Find where the given text appears and provide that cell's center as [x, y] coordinate. 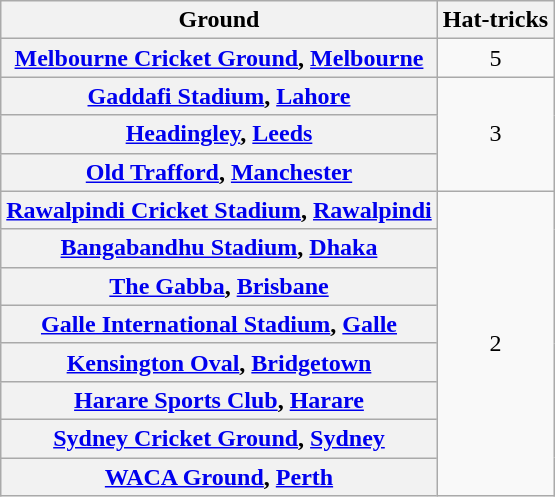
Harare Sports Club, Harare [219, 400]
3 [495, 134]
Rawalpindi Cricket Stadium, Rawalpindi [219, 210]
Bangabandhu Stadium, Dhaka [219, 248]
Old Trafford, Manchester [219, 172]
Sydney Cricket Ground, Sydney [219, 438]
WACA Ground, Perth [219, 477]
5 [495, 58]
The Gabba, Brisbane [219, 286]
Galle International Stadium, Galle [219, 324]
Ground [219, 20]
2 [495, 343]
Headingley, Leeds [219, 134]
Kensington Oval, Bridgetown [219, 362]
Melbourne Cricket Ground, Melbourne [219, 58]
Hat-tricks [495, 20]
Gaddafi Stadium, Lahore [219, 96]
